Provide the [X, Y] coordinate of the cell's center where the given text is located.  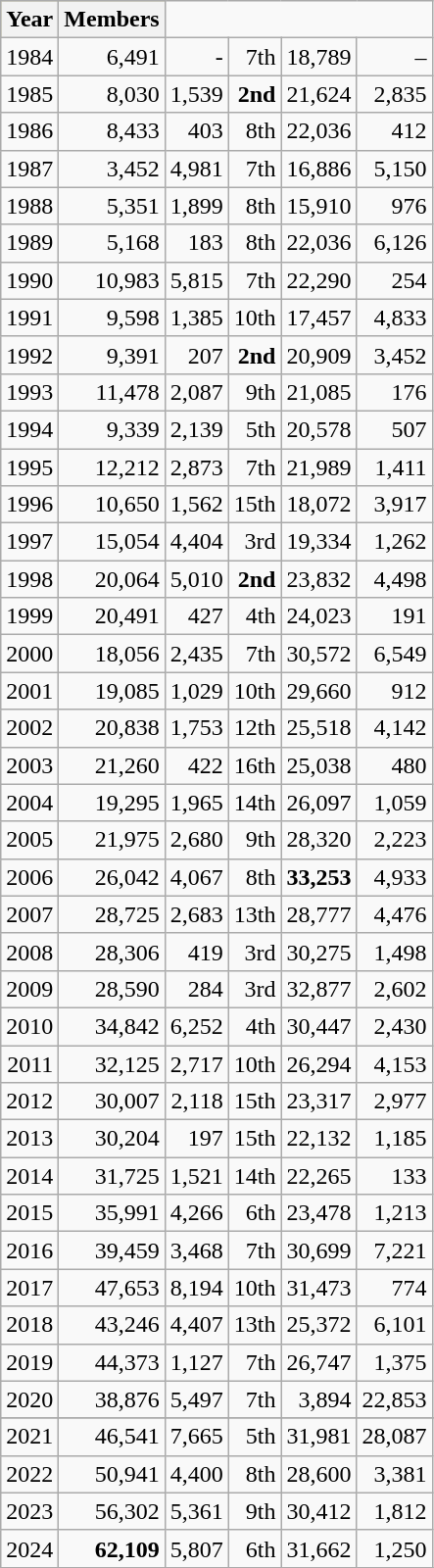
1,753 [196, 728]
1,385 [196, 318]
5,010 [196, 579]
26,294 [319, 1063]
1,498 [394, 952]
1,812 [394, 1511]
28,725 [112, 914]
20,064 [112, 579]
29,660 [319, 691]
5,168 [112, 243]
2022 [29, 1474]
2023 [29, 1511]
4,067 [196, 877]
56,302 [112, 1511]
44,373 [112, 1362]
28,087 [394, 1437]
16th [255, 765]
20,491 [112, 616]
191 [394, 616]
22,853 [394, 1399]
1,059 [394, 803]
5,150 [394, 169]
10,650 [112, 505]
1,539 [196, 94]
16,886 [319, 169]
6,101 [394, 1325]
1,965 [196, 803]
25,038 [319, 765]
20,909 [319, 355]
2,223 [394, 840]
183 [196, 243]
21,975 [112, 840]
1999 [29, 616]
38,876 [112, 1399]
2,087 [196, 392]
15,910 [319, 206]
1,262 [394, 542]
2,602 [394, 989]
23,478 [319, 1213]
2013 [29, 1139]
1985 [29, 94]
2007 [29, 914]
5,361 [196, 1511]
2,977 [394, 1102]
18,056 [112, 654]
976 [394, 206]
9,391 [112, 355]
7,221 [394, 1250]
20,578 [319, 429]
32,877 [319, 989]
1996 [29, 505]
2010 [29, 1026]
30,699 [319, 1250]
2009 [29, 989]
507 [394, 429]
1,250 [394, 1548]
2,435 [196, 654]
6,126 [394, 243]
5,497 [196, 1399]
4,404 [196, 542]
2004 [29, 803]
2014 [29, 1176]
4,266 [196, 1213]
2,683 [196, 914]
7,665 [196, 1437]
4,407 [196, 1325]
6,491 [112, 57]
5,815 [196, 280]
- [196, 57]
18,789 [319, 57]
31,662 [319, 1548]
4,400 [196, 1474]
1994 [29, 429]
912 [394, 691]
1998 [29, 579]
28,777 [319, 914]
4,476 [394, 914]
30,275 [319, 952]
30,572 [319, 654]
22,265 [319, 1176]
28,590 [112, 989]
4,153 [394, 1063]
6,549 [394, 654]
28,600 [319, 1474]
1,562 [196, 505]
26,097 [319, 803]
22,132 [319, 1139]
18,072 [319, 505]
2020 [29, 1399]
1,411 [394, 467]
25,372 [319, 1325]
1990 [29, 280]
3,468 [196, 1250]
39,459 [112, 1250]
8,433 [112, 131]
1992 [29, 355]
22,290 [319, 280]
34,842 [112, 1026]
422 [196, 765]
403 [196, 131]
1987 [29, 169]
50,941 [112, 1474]
46,541 [112, 1437]
25,518 [319, 728]
23,832 [319, 579]
20,838 [112, 728]
35,991 [112, 1213]
4,498 [394, 579]
9,598 [112, 318]
32,125 [112, 1063]
– [394, 57]
Year [29, 20]
2001 [29, 691]
480 [394, 765]
2016 [29, 1250]
4,981 [196, 169]
24,023 [319, 616]
774 [394, 1288]
197 [196, 1139]
1997 [29, 542]
1991 [29, 318]
30,412 [319, 1511]
4,833 [394, 318]
30,204 [112, 1139]
21,085 [319, 392]
176 [394, 392]
1984 [29, 57]
21,624 [319, 94]
2017 [29, 1288]
2018 [29, 1325]
30,447 [319, 1026]
1,213 [394, 1213]
254 [394, 280]
1,375 [394, 1362]
4,933 [394, 877]
207 [196, 355]
133 [394, 1176]
30,007 [112, 1102]
15,054 [112, 542]
47,653 [112, 1288]
1,899 [196, 206]
6,252 [196, 1026]
21,989 [319, 467]
Members [112, 20]
2006 [29, 877]
19,334 [319, 542]
2,139 [196, 429]
2019 [29, 1362]
2005 [29, 840]
2,835 [394, 94]
284 [196, 989]
62,109 [112, 1548]
1,029 [196, 691]
2,118 [196, 1102]
19,295 [112, 803]
11,478 [112, 392]
412 [394, 131]
10,983 [112, 280]
419 [196, 952]
1,185 [394, 1139]
19,085 [112, 691]
8,030 [112, 94]
12,212 [112, 467]
33,253 [319, 877]
2,680 [196, 840]
17,457 [319, 318]
2,717 [196, 1063]
2015 [29, 1213]
43,246 [112, 1325]
2008 [29, 952]
9,339 [112, 429]
26,042 [112, 877]
427 [196, 616]
31,981 [319, 1437]
1,521 [196, 1176]
21,260 [112, 765]
1993 [29, 392]
2021 [29, 1437]
2012 [29, 1102]
2,873 [196, 467]
2003 [29, 765]
2,430 [394, 1026]
3,381 [394, 1474]
1,127 [196, 1362]
31,725 [112, 1176]
2000 [29, 654]
1986 [29, 131]
26,747 [319, 1362]
3,917 [394, 505]
31,473 [319, 1288]
2024 [29, 1548]
1988 [29, 206]
23,317 [319, 1102]
28,320 [319, 840]
5,807 [196, 1548]
1995 [29, 467]
2002 [29, 728]
5,351 [112, 206]
12th [255, 728]
2011 [29, 1063]
1989 [29, 243]
8,194 [196, 1288]
28,306 [112, 952]
3,894 [319, 1399]
4,142 [394, 728]
